For the text-containing cell, return its midpoint in (x, y) coordinate format. 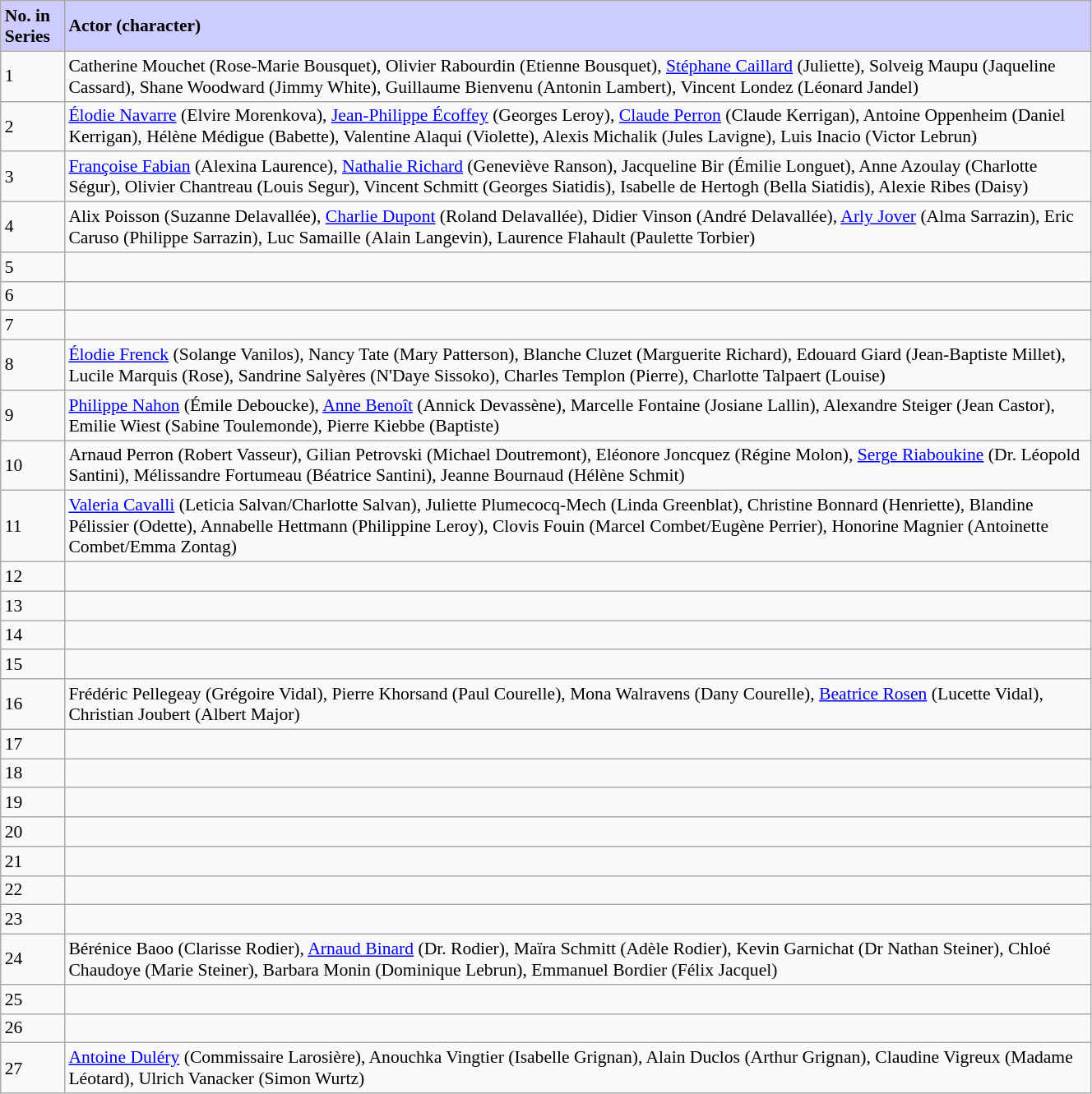
11 (33, 526)
9 (33, 416)
8 (33, 365)
6 (33, 296)
27 (33, 1069)
22 (33, 890)
10 (33, 465)
4 (33, 227)
Actor (character) (577, 26)
17 (33, 744)
7 (33, 325)
24 (33, 960)
5 (33, 267)
26 (33, 1028)
18 (33, 773)
3 (33, 178)
13 (33, 606)
19 (33, 803)
16 (33, 704)
1 (33, 76)
20 (33, 832)
21 (33, 861)
14 (33, 635)
23 (33, 920)
25 (33, 999)
No. in Series (33, 26)
12 (33, 577)
2 (33, 127)
15 (33, 665)
